Return (x, y) of the center of cell containing provided text 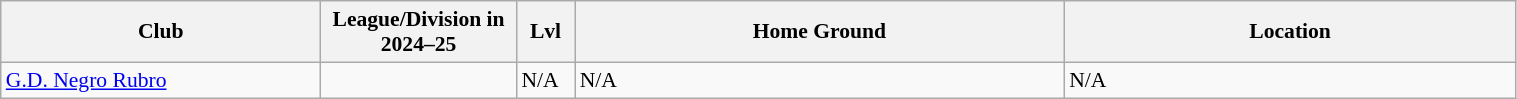
Lvl (545, 32)
League/Division in 2024–25 (419, 32)
Location (1290, 32)
Club (161, 32)
G.D. Negro Rubro (161, 80)
Home Ground (820, 32)
